Extract the (x, y) coordinate from the center of the cell holding the provided text.  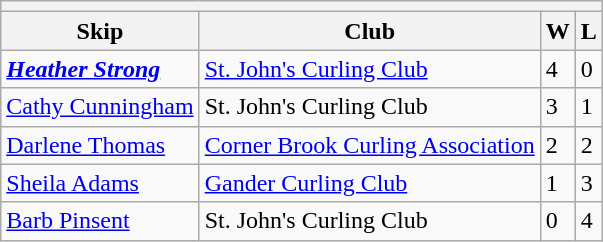
Sheila Adams (100, 183)
Club (370, 31)
Barb Pinsent (100, 221)
Corner Brook Curling Association (370, 145)
L (588, 31)
Darlene Thomas (100, 145)
W (558, 31)
Gander Curling Club (370, 183)
Cathy Cunningham (100, 107)
Heather Strong (100, 69)
Skip (100, 31)
